Locate the cell with the specified text and output its [x, y] center coordinate. 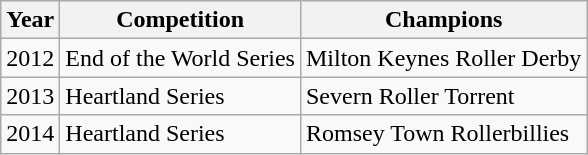
2012 [30, 58]
Champions [443, 20]
2013 [30, 96]
End of the World Series [180, 58]
Competition [180, 20]
Severn Roller Torrent [443, 96]
Year [30, 20]
2014 [30, 134]
Milton Keynes Roller Derby [443, 58]
Romsey Town Rollerbillies [443, 134]
